Locate the cell with the specified text and output its (x, y) center coordinate. 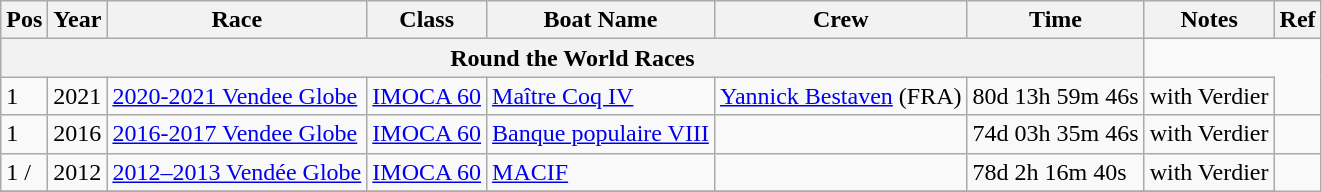
74d 03h 35m 46s (1056, 134)
2020-2021 Vendee Globe (237, 96)
Round the World Races (572, 58)
Time (1056, 20)
MACIF (601, 172)
Banque populaire VIII (601, 134)
1 / (24, 172)
Boat Name (601, 20)
Maître Coq IV (601, 96)
Year (78, 20)
2016-2017 Vendee Globe (237, 134)
Class (427, 20)
2012–2013 Vendée Globe (237, 172)
80d 13h 59m 46s (1056, 96)
78d 2h 16m 40s (1056, 172)
Crew (840, 20)
Yannick Bestaven (FRA) (840, 96)
Race (237, 20)
Pos (24, 20)
2021 (78, 96)
Ref (1298, 20)
Notes (1209, 20)
2012 (78, 172)
2016 (78, 134)
